Locate the cell with the specified text and output its (X, Y) center coordinate. 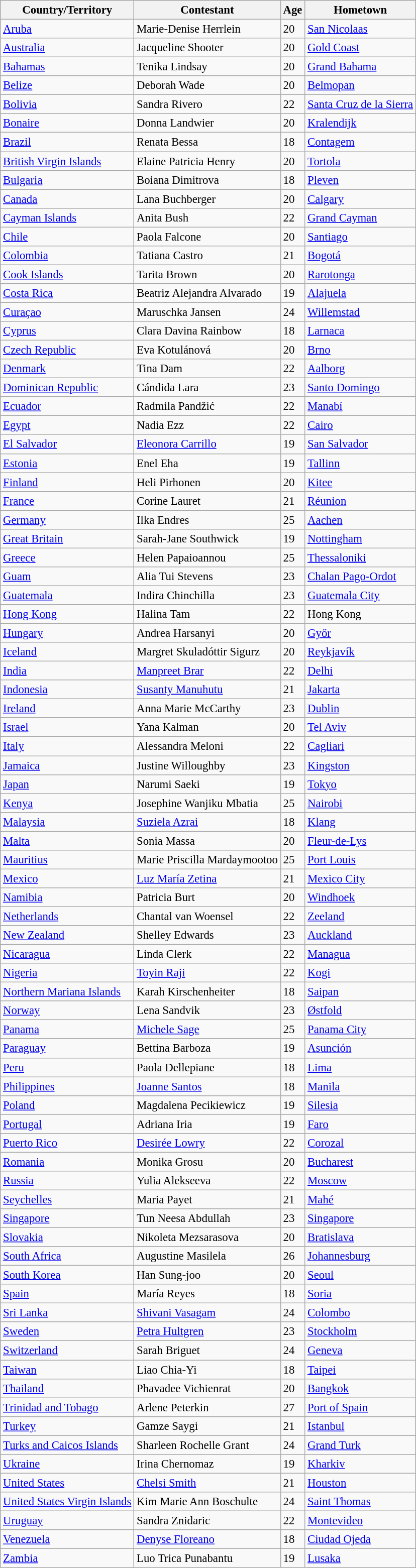
Bulgaria (67, 180)
Gamze Saygi (207, 1426)
Tel Aviv (361, 728)
Manabí (361, 406)
Costa Rica (67, 293)
Guatemala (67, 595)
Sharleen Rochelle Grant (207, 1445)
Namibia (67, 898)
Grand Cayman (361, 217)
Monika Grosu (207, 1162)
Dublin (361, 709)
Lana Buchberger (207, 199)
Heli Pirhonen (207, 482)
Klang (361, 822)
Kharkiv (361, 1464)
Patricia Burt (207, 898)
Eva Kotulánová (207, 350)
Joanne Santos (207, 1086)
Réunion (361, 501)
Anita Bush (207, 217)
Cyprus (67, 331)
Luz María Zetina (207, 878)
Jamaica (67, 765)
Jakarta (361, 690)
Eleonora Carrillo (207, 444)
Netherlands (67, 916)
Finland (67, 482)
Zeeland (361, 916)
Seoul (361, 1275)
Istanbul (361, 1426)
Sri Lanka (67, 1313)
Russia (67, 1181)
Belmopan (361, 85)
Petra Hultgren (207, 1331)
Arlene Peterkin (207, 1407)
Geneva (361, 1351)
Győr (361, 633)
Deborah Wade (207, 85)
United States Virgin Islands (67, 1502)
Tun Neesa Abdullah (207, 1218)
Santa Cruz de la Sierra (361, 104)
Manpreet Brar (207, 671)
Faro (361, 1124)
Taipei (361, 1370)
Zambia (67, 1558)
Nikoleta Mezsarasova (207, 1238)
Brazil (67, 142)
Yulia Alekseeva (207, 1181)
Port Louis (361, 860)
Tortola (361, 161)
Dominican Republic (67, 388)
Liao Chia-Yi (207, 1370)
Kenya (67, 803)
Port of Spain (361, 1407)
Windhoek (361, 898)
María Reyes (207, 1294)
Belize (67, 85)
Tina Dam (207, 369)
Alessandra Meloni (207, 746)
Italy (67, 746)
Nicaragua (67, 954)
Mexico City (361, 878)
Switzerland (67, 1351)
Elaine Patricia Henry (207, 161)
Margret Skuladóttir Sigurz (207, 652)
Donna Landwier (207, 123)
Tarita Brown (207, 274)
Norway (67, 1011)
Marie-Denise Herrlein (207, 29)
Linda Clerk (207, 954)
Kitee (361, 482)
Grand Turk (361, 1445)
Greece (67, 557)
Mahé (361, 1199)
Lima (361, 1067)
Mexico (67, 878)
Tallinn (361, 463)
Guam (67, 577)
Shivani Vasagam (207, 1313)
Ecuador (67, 406)
Thessaloniki (361, 557)
Andrea Harsanyi (207, 633)
Japan (67, 784)
Rarotonga (361, 274)
Bratislava (361, 1238)
Kogi (361, 973)
Bolivia (67, 104)
New Zealand (67, 935)
Bogotá (361, 256)
Cayman Islands (67, 217)
Portugal (67, 1124)
Paraguay (67, 1049)
Halina Tam (207, 614)
Desirée Lowry (207, 1143)
Ukraine (67, 1464)
Bucharest (361, 1162)
Justine Willoughby (207, 765)
Adriana Iria (207, 1124)
Contagem (361, 142)
Aachen (361, 520)
Beatriz Alejandra Alvarado (207, 293)
Ireland (67, 709)
Soria (361, 1294)
Iceland (67, 652)
27 (292, 1407)
Marie Priscilla Mardaymootoo (207, 860)
Kim Marie Ann Boschulte (207, 1502)
Turks and Caicos Islands (67, 1445)
Nigeria (67, 973)
Sarah Briguet (207, 1351)
Toyin Raji (207, 973)
Cairo (361, 425)
Nadia Ezz (207, 425)
Brno (361, 350)
Radmila Pandžić (207, 406)
Corozal (361, 1143)
Romania (67, 1162)
Lena Sandvik (207, 1011)
Cándida Lara (207, 388)
British Virgin Islands (67, 161)
Pleven (361, 180)
Corine Lauret (207, 501)
Asunción (361, 1049)
India (67, 671)
Reykjavík (361, 652)
Santiago (361, 237)
Seychelles (67, 1199)
Auckland (361, 935)
Ciudad Ojeda (361, 1539)
Paola Falcone (207, 237)
Fleur-de-Lys (361, 841)
Cook Islands (67, 274)
Moscow (361, 1181)
Tenika Lindsay (207, 67)
Phavadee Vichienrat (207, 1388)
Shelley Edwards (207, 935)
Thailand (67, 1388)
Taiwan (67, 1370)
Alia Tui Stevens (207, 577)
Denyse Floreano (207, 1539)
Israel (67, 728)
Susanty Manuhutu (207, 690)
Chelsi Smith (207, 1483)
San Salvador (361, 444)
South Korea (67, 1275)
Sandra Znidaric (207, 1520)
Estonia (67, 463)
Denmark (67, 369)
Calgary (361, 199)
Alajuela (361, 293)
Santo Domingo (361, 388)
Narumi Saeki (207, 784)
Karah Kirschenheiter (207, 992)
Manila (361, 1086)
Egypt (67, 425)
Ilka Endres (207, 520)
Han Sung-joo (207, 1275)
Contestant (207, 10)
Malta (67, 841)
Panama City (361, 1030)
Tatiana Castro (207, 256)
Colombo (361, 1313)
Suziela Azrai (207, 822)
Venezuela (67, 1539)
France (67, 501)
Northern Mariana Islands (67, 992)
Anna Marie McCarthy (207, 709)
Helen Papaioannou (207, 557)
Enel Eha (207, 463)
South Africa (67, 1256)
Grand Bahama (361, 67)
Montevideo (361, 1520)
Irina Chernomaz (207, 1464)
El Salvador (67, 444)
Maria Payet (207, 1199)
Puerto Rico (67, 1143)
Panama (67, 1030)
Maruschka Jansen (207, 312)
Jacqueline Shooter (207, 48)
Cagliari (361, 746)
Australia (67, 48)
Bonaire (67, 123)
Boiana Dimitrova (207, 180)
Germany (67, 520)
Sarah-Jane Southwick (207, 539)
Renata Bessa (207, 142)
Chalan Pago-Ordot (361, 577)
Philippines (67, 1086)
Slovakia (67, 1238)
Colombia (67, 256)
Aruba (67, 29)
Canada (67, 199)
Aalborg (361, 369)
Managua (361, 954)
United States (67, 1483)
Gold Coast (361, 48)
Trinidad and Tobago (67, 1407)
Yana Kalman (207, 728)
Delhi (361, 671)
Sonia Massa (207, 841)
Uruguay (67, 1520)
Kralendijk (361, 123)
Guatemala City (361, 595)
Indira Chinchilla (207, 595)
Sandra Rivero (207, 104)
Østfold (361, 1011)
Clara Davina Rainbow (207, 331)
Country/Territory (67, 10)
San Nicolaas (361, 29)
Mauritius (67, 860)
Malaysia (67, 822)
Curaçao (67, 312)
Tokyo (361, 784)
Saint Thomas (361, 1502)
Willemstad (361, 312)
Spain (67, 1294)
Age (292, 10)
Josephine Wanjiku Mbatia (207, 803)
Bahamas (67, 67)
Hungary (67, 633)
Michele Sage (207, 1030)
Chantal van Woensel (207, 916)
Paola Dellepiane (207, 1067)
Silesia (361, 1105)
Bettina Barboza (207, 1049)
Nairobi (361, 803)
Hometown (361, 10)
Chile (67, 237)
Saipan (361, 992)
Indonesia (67, 690)
Larnaca (361, 331)
Magdalena Pecikiewicz (207, 1105)
Lusaka (361, 1558)
Johannesburg (361, 1256)
Stockholm (361, 1331)
Poland (67, 1105)
Bangkok (361, 1388)
Sweden (67, 1331)
Peru (67, 1067)
Kingston (361, 765)
Nottingham (361, 539)
Luo Trica Punabantu (207, 1558)
26 (292, 1256)
Houston (361, 1483)
Turkey (67, 1426)
Great Britain (67, 539)
Augustine Masilela (207, 1256)
Czech Republic (67, 350)
